For the text-containing cell, return its midpoint in (x, y) coordinate format. 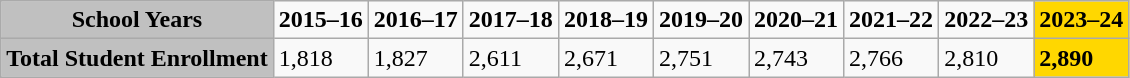
2,611 (510, 58)
School Years (137, 20)
2,751 (700, 58)
2015–16 (320, 20)
2,766 (892, 58)
2021–22 (892, 20)
2,890 (1082, 58)
2023–24 (1082, 20)
2019–20 (700, 20)
2,671 (606, 58)
Total Student Enrollment (137, 58)
2016–17 (416, 20)
1,827 (416, 58)
2,743 (796, 58)
2020–21 (796, 20)
2018–19 (606, 20)
2,810 (986, 58)
1,818 (320, 58)
2017–18 (510, 20)
2022–23 (986, 20)
